Scan for the cell matching the given text and deliver its (x, y) coordinate at center. 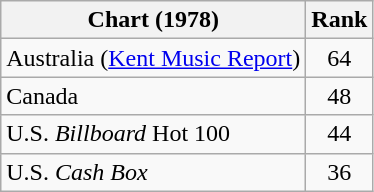
Canada (154, 96)
64 (340, 58)
36 (340, 172)
Chart (1978) (154, 20)
Rank (340, 20)
48 (340, 96)
U.S. Cash Box (154, 172)
U.S. Billboard Hot 100 (154, 134)
44 (340, 134)
Australia (Kent Music Report) (154, 58)
